Scan for the cell matching the given text and deliver its [x, y] coordinate at center. 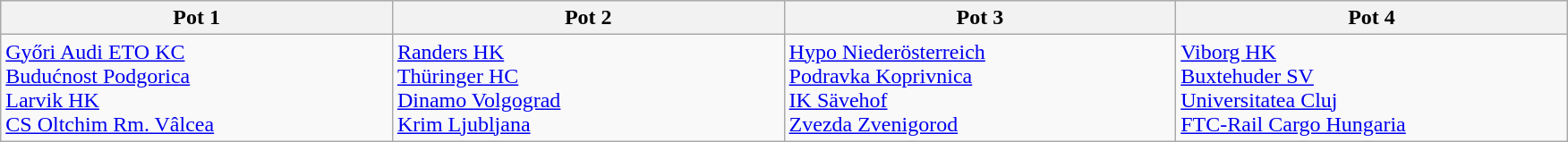
Pot 2 [588, 18]
Pot 4 [1372, 18]
Pot 3 [980, 18]
Győri Audi ETO KC Budućnost Podgorica Larvik HK CS Oltchim Rm. Vâlcea [197, 88]
Viborg HK Buxtehuder SV Universitatea Cluj FTC-Rail Cargo Hungaria [1372, 88]
Pot 1 [197, 18]
Randers HK Thüringer HC Dinamo Volgograd Krim Ljubljana [588, 88]
Hypo Niederösterreich Podravka Koprivnica IK Sävehof Zvezda Zvenigorod [980, 88]
